Return the (x, y) coordinate for the center point of the cell that contains the specified text.  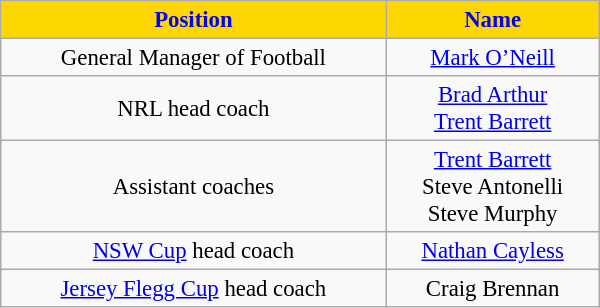
NSW Cup head coach (194, 251)
Trent Barrett Steve Antonelli Steve Murphy (492, 187)
Jersey Flegg Cup head coach (194, 289)
General Manager of Football (194, 58)
Nathan Cayless (492, 251)
Brad Arthur Trent Barrett (492, 108)
Craig Brennan (492, 289)
Position (194, 20)
NRL head coach (194, 108)
Mark O’Neill (492, 58)
Assistant coaches (194, 187)
Name (492, 20)
